Return the (X, Y) coordinate for the center point of the cell that contains the specified text.  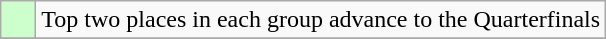
Top two places in each group advance to the Quarterfinals (321, 20)
